Pinpoint the cell where the given text exists, returning its [x, y] midpoint coordinate. 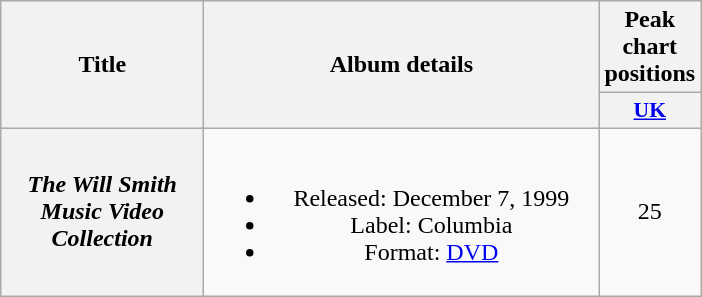
Title [102, 65]
25 [650, 212]
UK [650, 111]
Album details [402, 65]
Released: December 7, 1999Label: ColumbiaFormat: DVD [402, 212]
Peakchartpositions [650, 47]
The Will Smith Music Video Collection [102, 212]
